Find where the given text appears and provide that cell's center as (X, Y) coordinate. 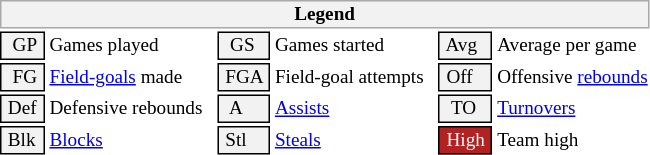
Stl (244, 140)
Steals (354, 140)
FGA (244, 77)
Defensive rebounds (131, 108)
Turnovers (573, 108)
Field-goal attempts (354, 77)
GS (244, 46)
Blocks (131, 140)
Assists (354, 108)
FG (22, 77)
Field-goals made (131, 77)
Games started (354, 46)
A (244, 108)
Legend (324, 14)
Blk (22, 140)
Team high (573, 140)
Average per game (573, 46)
High (466, 140)
Def (22, 108)
GP (22, 46)
Avg (466, 46)
Off (466, 77)
Offensive rebounds (573, 77)
TO (466, 108)
Games played (131, 46)
